Find where the given text appears and provide that cell's center as (x, y) coordinate. 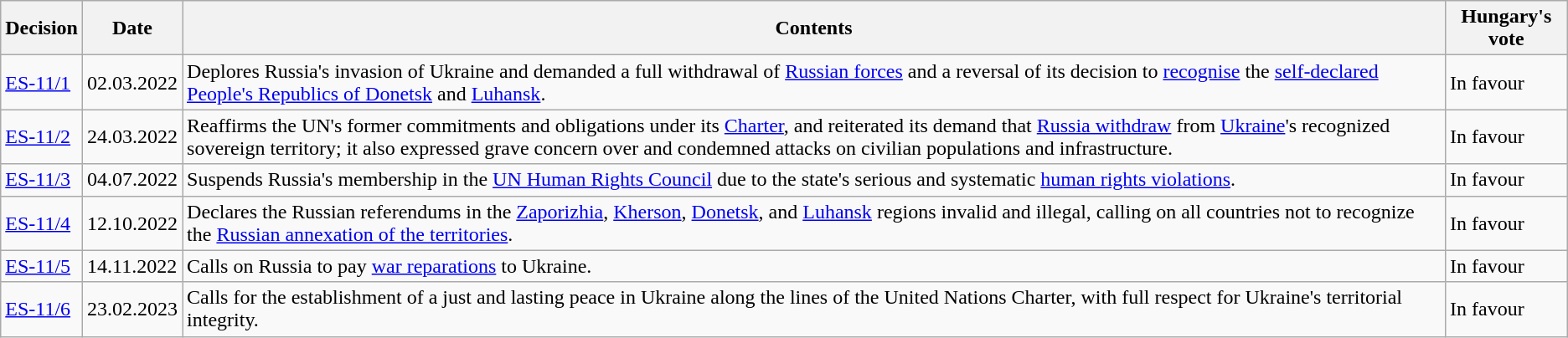
Decision (42, 28)
ES-11/3 (42, 180)
ES-11/1 (42, 82)
ES-11/2 (42, 137)
04.07.2022 (132, 180)
23.02.2023 (132, 310)
14.11.2022 (132, 266)
Date (132, 28)
Hungary's vote (1506, 28)
ES-11/5 (42, 266)
ES-11/4 (42, 223)
ES-11/6 (42, 310)
24.03.2022 (132, 137)
02.03.2022 (132, 82)
12.10.2022 (132, 223)
Calls on Russia to pay war reparations to Ukraine. (814, 266)
Suspends Russia's membership in the UN Human Rights Council due to the state's serious and systematic human rights violations. (814, 180)
Contents (814, 28)
